Extract the [x, y] coordinate from the center of the cell holding the provided text.  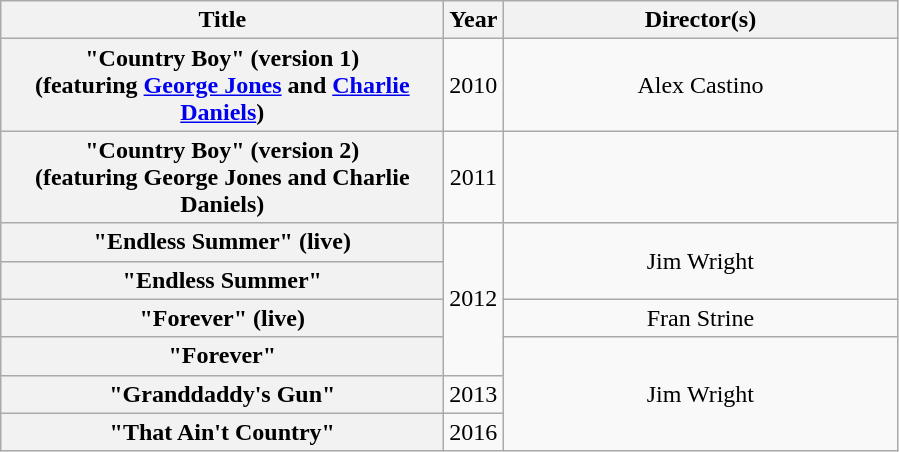
Title [222, 20]
"Forever" (live) [222, 318]
Year [474, 20]
Alex Castino [700, 85]
2016 [474, 432]
2012 [474, 299]
"Country Boy" (version 2)(featuring George Jones and Charlie Daniels) [222, 177]
2011 [474, 177]
"Granddaddy's Gun" [222, 394]
"Forever" [222, 356]
"Endless Summer" [222, 280]
Fran Strine [700, 318]
"That Ain't Country" [222, 432]
2013 [474, 394]
Director(s) [700, 20]
"Endless Summer" (live) [222, 242]
"Country Boy" (version 1)(featuring George Jones and Charlie Daniels) [222, 85]
2010 [474, 85]
